Identify which cell holds the provided text, then report its (x, y) central coordinate. 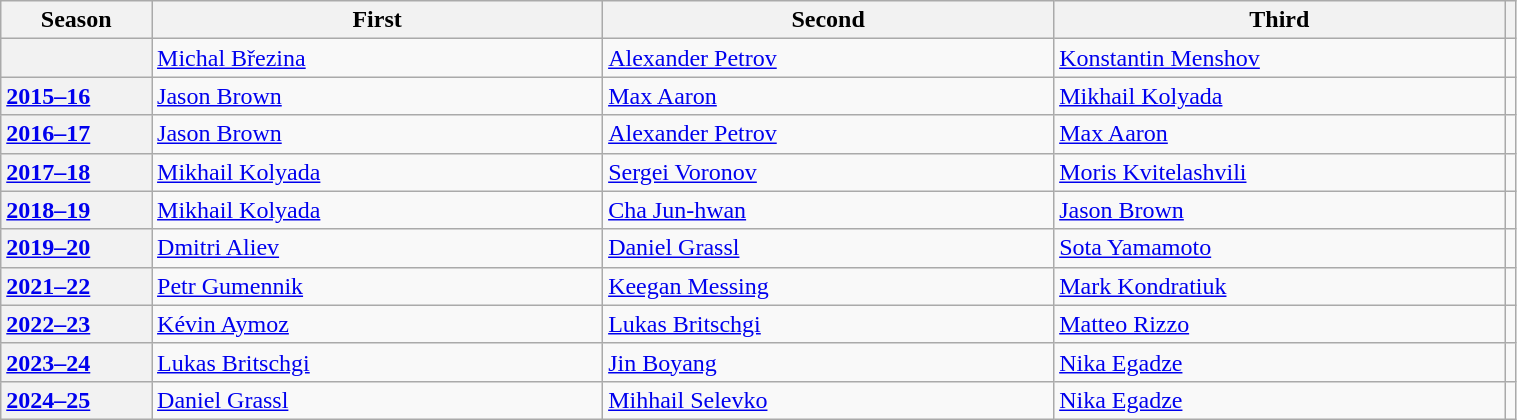
Second (828, 20)
Third (1280, 20)
Jin Boyang (828, 362)
First (378, 20)
2019–20 (76, 248)
Mihhail Selevko (828, 400)
2023–24 (76, 362)
Konstantin Menshov (1280, 58)
Kévin Aymoz (378, 324)
2018–19 (76, 210)
2021–22 (76, 286)
Cha Jun-hwan (828, 210)
Sota Yamamoto (1280, 248)
2016–17 (76, 134)
Moris Kvitelashvili (1280, 172)
Mark Kondratiuk (1280, 286)
2022–23 (76, 324)
2015–16 (76, 96)
Dmitri Aliev (378, 248)
Michal Březina (378, 58)
2017–18 (76, 172)
Petr Gumennik (378, 286)
2024–25 (76, 400)
Matteo Rizzo (1280, 324)
Season (76, 20)
Sergei Voronov (828, 172)
Keegan Messing (828, 286)
